Identify which cell holds the provided text, then report its [x, y] central coordinate. 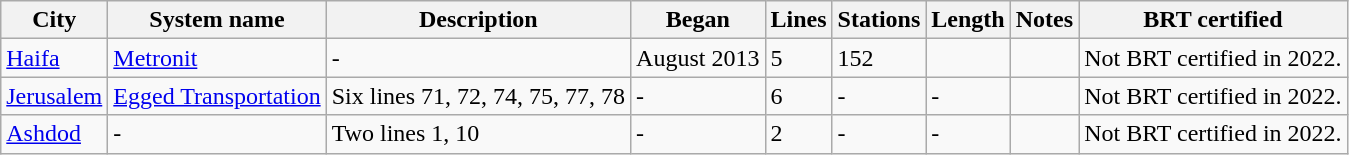
Jerusalem [54, 96]
Length [968, 20]
Lines [798, 20]
Two lines 1, 10 [478, 134]
Ashdod [54, 134]
6 [798, 96]
Notes [1044, 20]
Metronit [217, 58]
Description [478, 20]
Six lines 71, 72, 74, 75, 77, 78 [478, 96]
Stations [879, 20]
Egged Transportation [217, 96]
BRT certified [1213, 20]
2 [798, 134]
August 2013 [698, 58]
System name [217, 20]
152 [879, 58]
City [54, 20]
5 [798, 58]
Began [698, 20]
Haifa [54, 58]
